Output the (X, Y) coordinate of the center of the cell containing the given text.  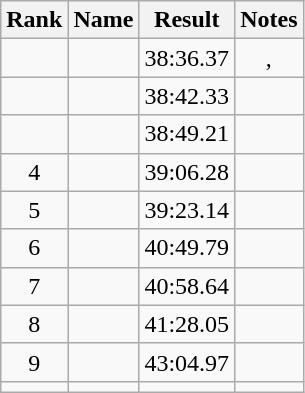
39:06.28 (187, 172)
Result (187, 20)
39:23.14 (187, 210)
40:58.64 (187, 286)
43:04.97 (187, 362)
Name (104, 20)
5 (34, 210)
Rank (34, 20)
40:49.79 (187, 248)
9 (34, 362)
41:28.05 (187, 324)
4 (34, 172)
Notes (269, 20)
38:42.33 (187, 96)
7 (34, 286)
38:49.21 (187, 134)
, (269, 58)
6 (34, 248)
8 (34, 324)
38:36.37 (187, 58)
